Return the [x, y] coordinate for the center point of the cell that contains the specified text.  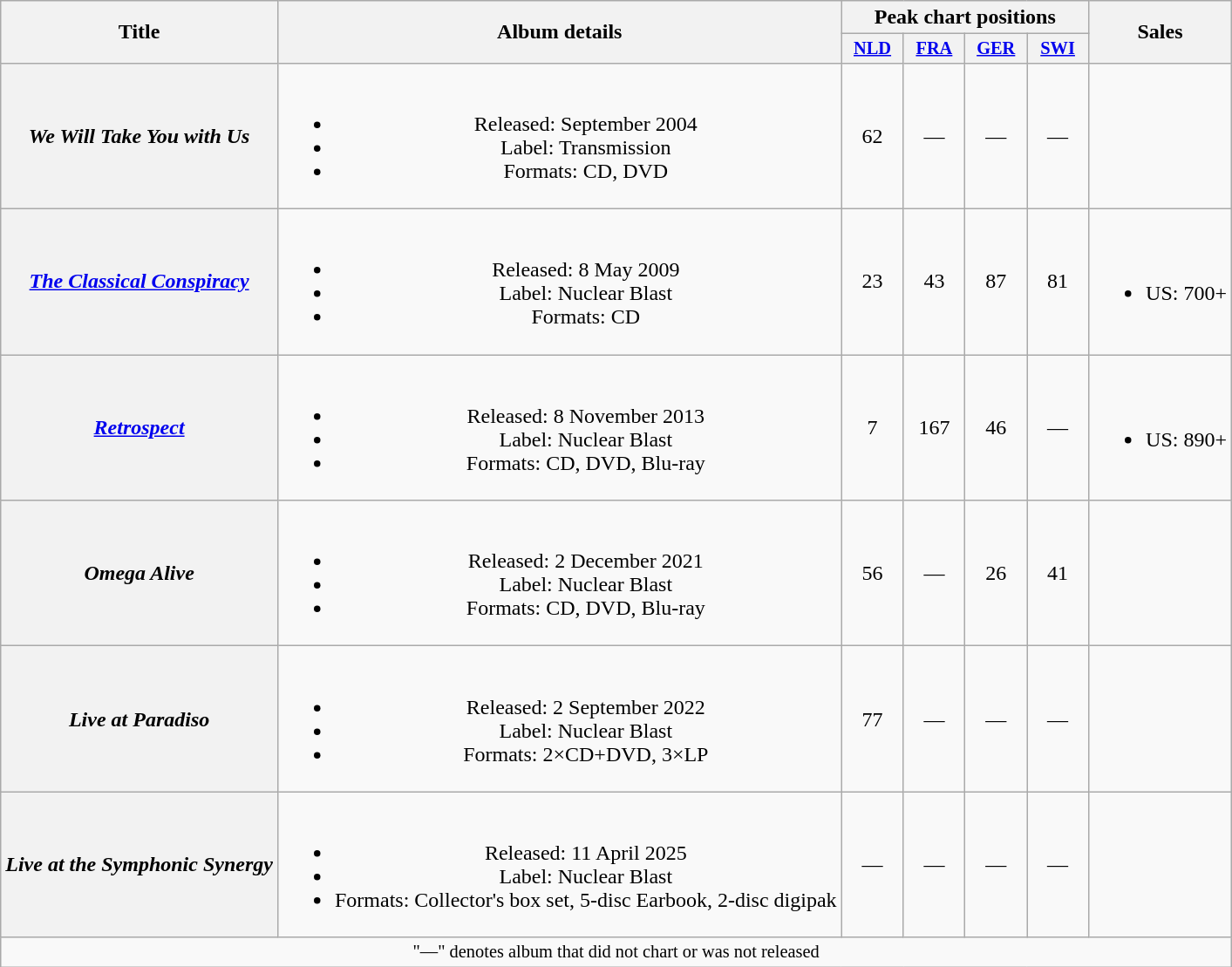
GER [996, 49]
We Will Take You with Us [140, 136]
87 [996, 283]
Released: 8 May 2009Label: Nuclear BlastFormats: CD [560, 283]
46 [996, 427]
Live at the Symphonic Synergy [140, 865]
Omega Alive [140, 574]
81 [1058, 283]
NLD [872, 49]
Sales [1161, 32]
26 [996, 574]
Released: September 2004Label: TransmissionFormats: CD, DVD [560, 136]
Released: 8 November 2013Label: Nuclear BlastFormats: CD, DVD, Blu-ray [560, 427]
62 [872, 136]
41 [1058, 574]
SWI [1058, 49]
167 [935, 427]
Released: 2 December 2021Label: Nuclear BlastFormats: CD, DVD, Blu-ray [560, 574]
FRA [935, 49]
Released: 11 April 2025Label: Nuclear BlastFormats: Collector's box set, 5-disc Earbook, 2-disc digipak [560, 865]
23 [872, 283]
7 [872, 427]
Live at Paradiso [140, 718]
"—" denotes album that did not chart or was not released [616, 952]
56 [872, 574]
43 [935, 283]
US: 700+ [1161, 283]
77 [872, 718]
Peak chart positions [964, 17]
Title [140, 32]
Retrospect [140, 427]
Released: 2 September 2022Label: Nuclear BlastFormats: 2×CD+DVD, 3×LP [560, 718]
The Classical Conspiracy [140, 283]
US: 890+ [1161, 427]
Album details [560, 32]
